Pinpoint the cell where the given text exists, returning its (x, y) midpoint coordinate. 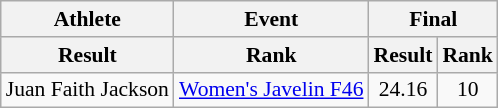
Final (434, 19)
Juan Faith Jackson (88, 90)
Women's Javelin F46 (272, 90)
Athlete (88, 19)
10 (468, 90)
Event (272, 19)
24.16 (404, 90)
